Extract the (x, y) coordinate from the center of the cell holding the provided text.  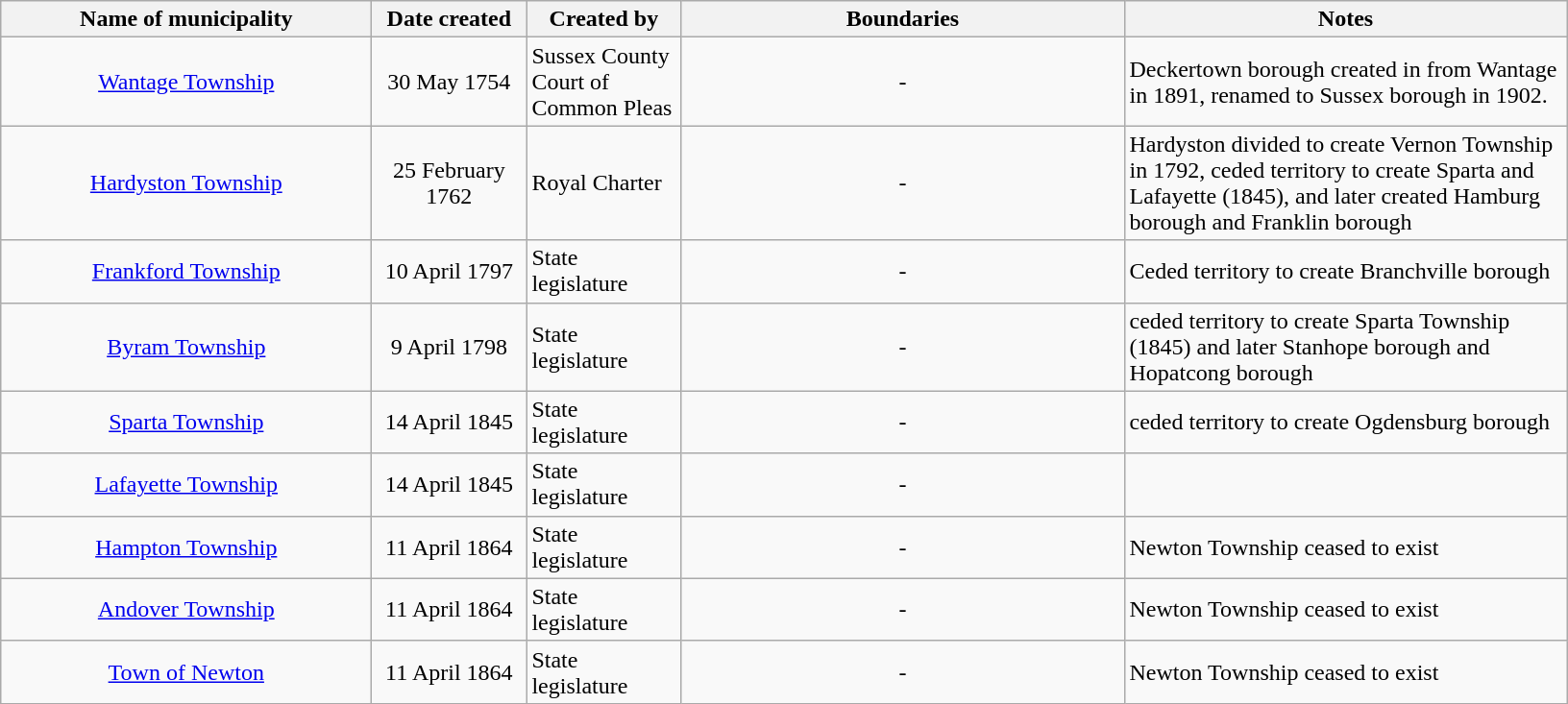
Wantage Township (186, 82)
Byram Township (186, 347)
Ceded territory to create Branchville borough (1345, 271)
Sussex County Court of Common Pleas (603, 82)
ceded territory to create Sparta Township (1845) and later Stanhope borough and Hopatcong borough (1345, 347)
Notes (1345, 19)
Hampton Township (186, 547)
Andover Township (186, 609)
9 April 1798 (450, 347)
Created by (603, 19)
Town of Newton (186, 672)
Lafayette Township (186, 484)
Name of municipality (186, 19)
Royal Charter (603, 182)
25 February 1762 (450, 182)
Deckertown borough created in from Wantage in 1891, renamed to Sussex borough in 1902. (1345, 82)
Date created (450, 19)
Sparta Township (186, 423)
10 April 1797 (450, 271)
30 May 1754 (450, 82)
Frankford Township (186, 271)
Hardyston Township (186, 182)
ceded territory to create Ogdensburg borough (1345, 423)
Boundaries (903, 19)
